Provide the [X, Y] coordinate of the cell's center where the given text is located.  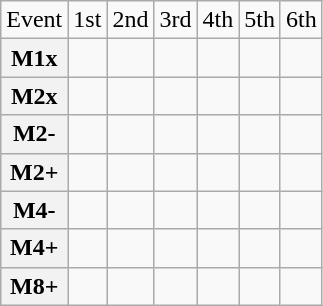
M8+ [34, 286]
4th [218, 20]
M2x [34, 96]
3rd [176, 20]
6th [301, 20]
2nd [130, 20]
M4+ [34, 248]
Event [34, 20]
M2+ [34, 172]
1st [88, 20]
M4- [34, 210]
M1x [34, 58]
5th [260, 20]
M2- [34, 134]
